Return the [x, y] coordinate for the center point of the cell that contains the specified text.  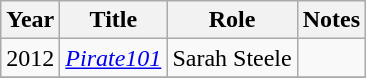
Pirate101 [114, 58]
Role [232, 20]
Sarah Steele [232, 58]
2012 [30, 58]
Year [30, 20]
Title [114, 20]
Notes [331, 20]
